Determine the (X, Y) coordinate at the center of the cell enclosing the given text.  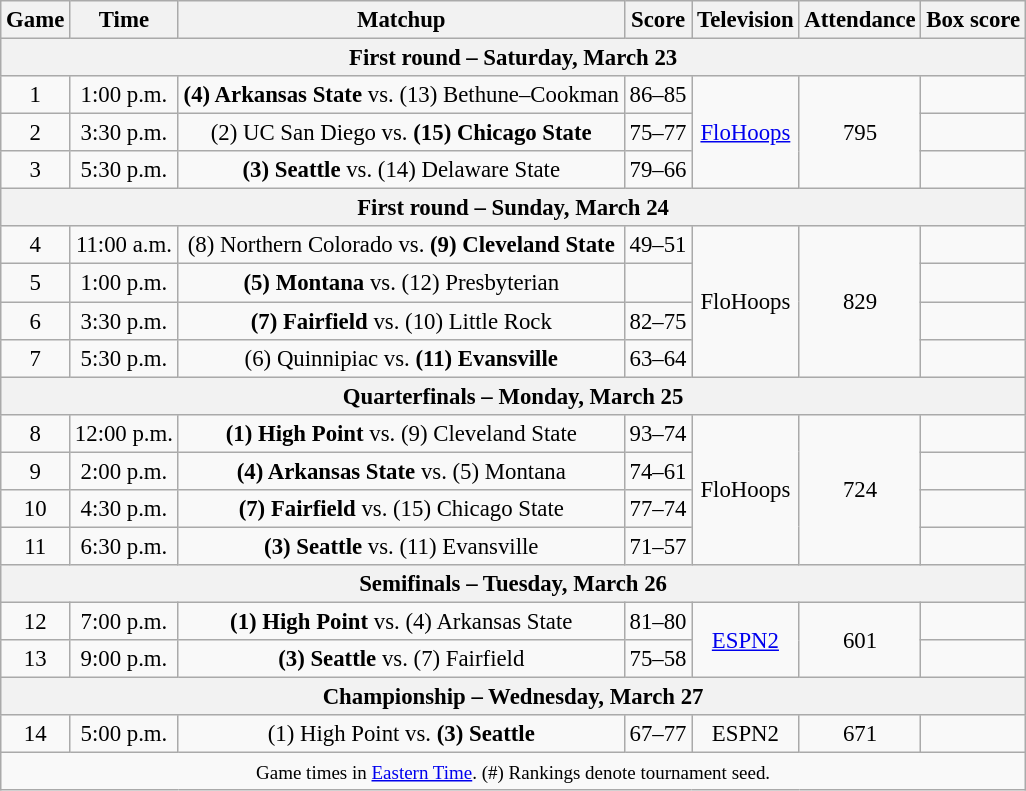
4:30 p.m. (124, 509)
First round – Sunday, March 24 (514, 208)
5 (36, 283)
63–64 (658, 358)
(1) High Point vs. (3) Seattle (401, 734)
1 (36, 95)
Game times in Eastern Time. (#) Rankings denote tournament seed. (514, 772)
4 (36, 245)
74–61 (658, 471)
14 (36, 734)
Championship – Wednesday, March 27 (514, 697)
(1) High Point vs. (9) Cleveland State (401, 433)
(3) Seattle vs. (7) Fairfield (401, 659)
Semifinals – Tuesday, March 26 (514, 584)
10 (36, 509)
(8) Northern Colorado vs. (9) Cleveland State (401, 245)
11 (36, 546)
93–74 (658, 433)
7 (36, 358)
(3) Seattle vs. (11) Evansville (401, 546)
12 (36, 621)
Quarterfinals – Monday, March 25 (514, 396)
9:00 p.m. (124, 659)
2:00 p.m. (124, 471)
6:30 p.m. (124, 546)
3 (36, 170)
(1) High Point vs. (4) Arkansas State (401, 621)
6 (36, 321)
13 (36, 659)
(7) Fairfield vs. (10) Little Rock (401, 321)
79–66 (658, 170)
11:00 a.m. (124, 245)
Attendance (860, 20)
Time (124, 20)
7:00 p.m. (124, 621)
2 (36, 133)
81–80 (658, 621)
75–58 (658, 659)
Game (36, 20)
(5) Montana vs. (12) Presbyterian (401, 283)
795 (860, 132)
(7) Fairfield vs. (15) Chicago State (401, 509)
12:00 p.m. (124, 433)
71–57 (658, 546)
77–74 (658, 509)
Box score (973, 20)
8 (36, 433)
Television (746, 20)
(4) Arkansas State vs. (5) Montana (401, 471)
(6) Quinnipiac vs. (11) Evansville (401, 358)
86–85 (658, 95)
(3) Seattle vs. (14) Delaware State (401, 170)
5:00 p.m. (124, 734)
829 (860, 301)
Matchup (401, 20)
671 (860, 734)
First round – Saturday, March 23 (514, 58)
(4) Arkansas State vs. (13) Bethune–Cookman (401, 95)
82–75 (658, 321)
49–51 (658, 245)
Score (658, 20)
724 (860, 489)
9 (36, 471)
(2) UC San Diego vs. (15) Chicago State (401, 133)
75–77 (658, 133)
601 (860, 640)
67–77 (658, 734)
